Locate the cell with the specified text and output its (X, Y) center coordinate. 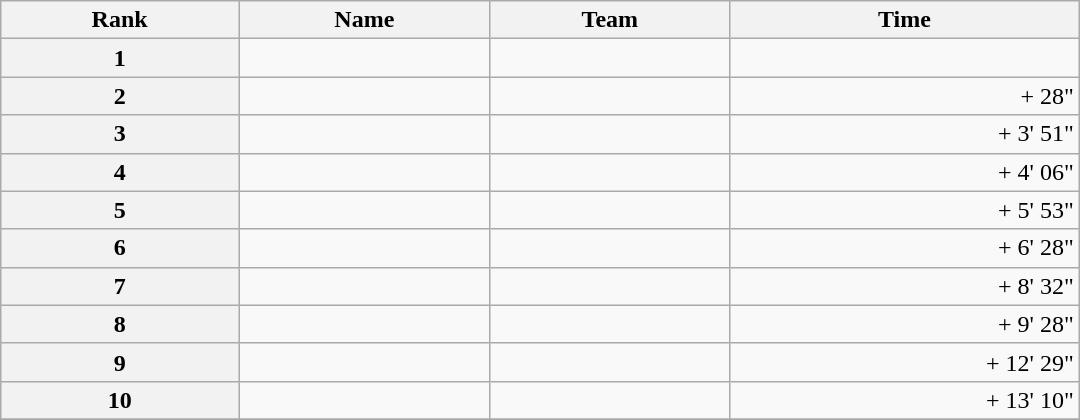
+ 3' 51" (904, 134)
5 (120, 210)
+ 4' 06" (904, 172)
+ 28" (904, 96)
+ 5' 53" (904, 210)
2 (120, 96)
+ 9' 28" (904, 324)
Time (904, 20)
8 (120, 324)
Rank (120, 20)
4 (120, 172)
6 (120, 248)
+ 13' 10" (904, 400)
3 (120, 134)
7 (120, 286)
Name (364, 20)
9 (120, 362)
+ 8' 32" (904, 286)
+ 12' 29" (904, 362)
Team (610, 20)
1 (120, 58)
+ 6' 28" (904, 248)
10 (120, 400)
